Capture the cell that displays the provided text and extract its (x, y) central coordinate. 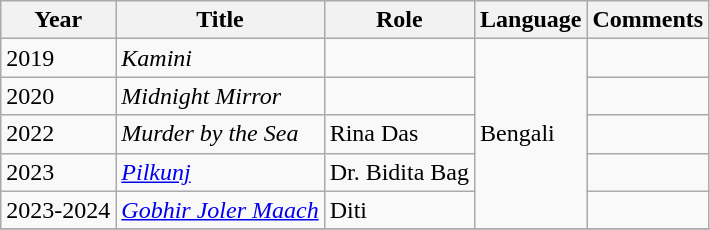
2022 (58, 134)
Role (399, 20)
2019 (58, 58)
Language (531, 20)
Diti (399, 210)
Title (220, 20)
Bengali (531, 134)
Dr. Bidita Bag (399, 172)
2023-2024 (58, 210)
Pilkunj (220, 172)
Year (58, 20)
Midnight Mirror (220, 96)
Murder by the Sea (220, 134)
2023 (58, 172)
Kamini (220, 58)
Rina Das (399, 134)
Comments (648, 20)
2020 (58, 96)
Gobhir Joler Maach (220, 210)
